Return (x, y) of the center of cell containing provided text 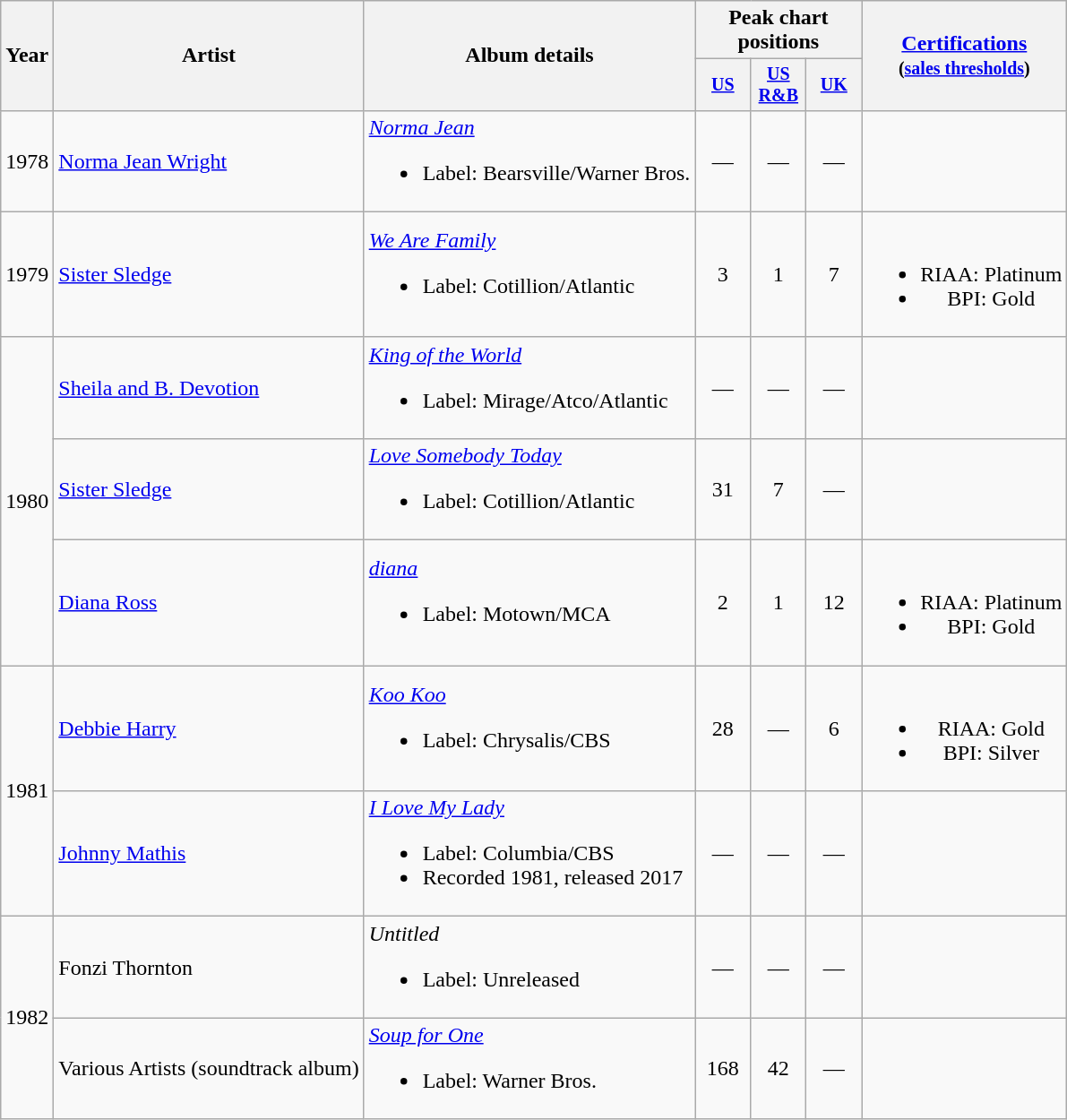
UK (834, 84)
Peak chart positions (779, 30)
I Love My LadyLabel: Columbia/CBSRecorded 1981, released 2017 (529, 854)
42 (779, 1068)
Love Somebody TodayLabel: Cotillion/Atlantic (529, 489)
1978 (27, 161)
Norma JeanLabel: Bearsville/Warner Bros. (529, 161)
6 (834, 728)
RIAA: GoldBPI: Silver (964, 728)
Year (27, 56)
Norma Jean Wright (209, 161)
31 (723, 489)
We Are FamilyLabel: Cotillion/Atlantic (529, 274)
King of the WorldLabel: Mirage/Atco/Atlantic (529, 387)
1981 (27, 791)
dianaLabel: Motown/MCA (529, 603)
Koo KooLabel: Chrysalis/CBS (529, 728)
2 (723, 603)
12 (834, 603)
Sheila and B. Devotion (209, 387)
Album details (529, 56)
3 (723, 274)
1979 (27, 274)
Various Artists (soundtrack album) (209, 1068)
1980 (27, 501)
28 (723, 728)
Diana Ross (209, 603)
Soup for OneLabel: Warner Bros. (529, 1068)
Certifications(sales thresholds) (964, 56)
1982 (27, 1018)
Johnny Mathis (209, 854)
Fonzi Thornton (209, 968)
US (723, 84)
Artist (209, 56)
US R&B (779, 84)
UntitledLabel: Unreleased (529, 968)
Debbie Harry (209, 728)
168 (723, 1068)
